Return (X, Y) of the center of cell containing provided text 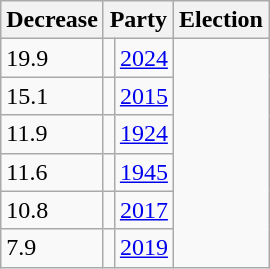
7.9 (52, 248)
15.1 (52, 96)
1924 (144, 134)
2017 (144, 210)
2024 (144, 58)
19.9 (52, 58)
11.9 (52, 134)
Election (220, 20)
2019 (144, 248)
10.8 (52, 210)
Party (138, 20)
Decrease (52, 20)
2015 (144, 96)
1945 (144, 172)
11.6 (52, 172)
